Detect which cell encompasses the target text, then output its [X, Y] center coordinate. 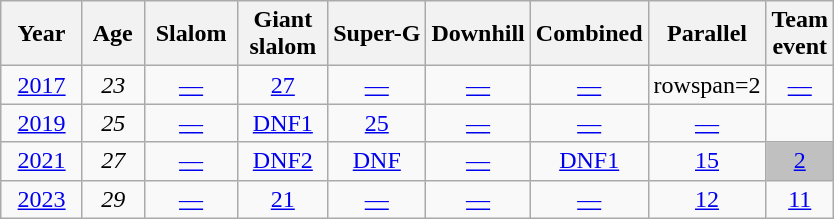
23 [113, 85]
Giant slalom [283, 34]
Slalom [191, 34]
2 [800, 161]
Combined [589, 34]
Age [113, 34]
29 [113, 199]
2019 [42, 123]
2017 [42, 85]
rowspan=2 [707, 85]
15 [707, 161]
Teamevent [800, 34]
21 [283, 199]
2023 [42, 199]
Parallel [707, 34]
Super-G [377, 34]
11 [800, 199]
Year [42, 34]
DNF [377, 161]
DNF2 [283, 161]
2021 [42, 161]
12 [707, 199]
Downhill [478, 34]
